Identify which cell holds the provided text, then report its (X, Y) central coordinate. 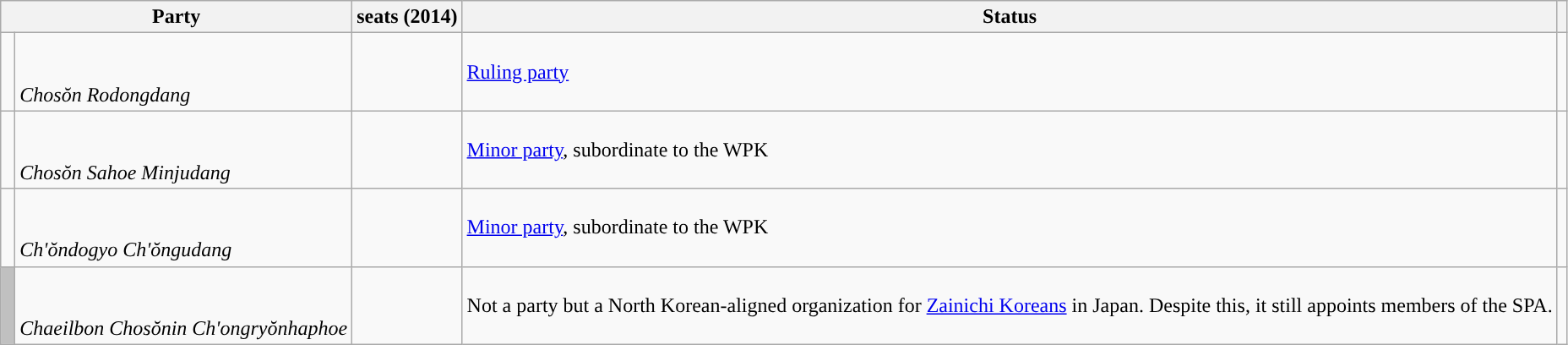
Chaeilbon Chosŏnin Ch'ongryŏnhaphoe (184, 305)
seats (2014) (407, 17)
Ruling party (1010, 72)
Not a party but a North Korean-aligned organization for Zainichi Koreans in Japan. Despite this, it still appoints members of the SPA. (1010, 305)
Ch'ŏndogyo Ch'ŏngudang (184, 227)
Chosŏn Sahoe Minjudang (184, 150)
Status (1010, 17)
Party (177, 17)
Chosŏn Rodongdang (184, 72)
